Extract the (x, y) coordinate from the center of the cell holding the provided text.  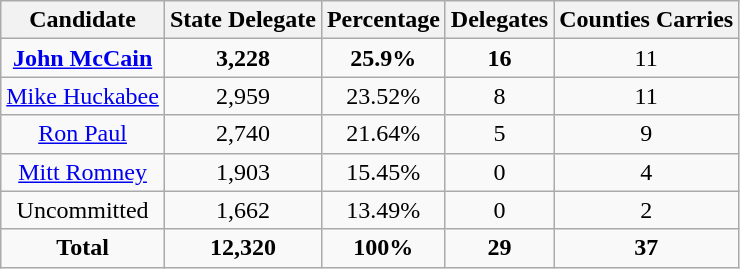
Percentage (383, 20)
13.49% (383, 210)
2,959 (242, 96)
Uncommitted (83, 210)
12,320 (242, 248)
Counties Carries (646, 20)
9 (646, 134)
5 (499, 134)
2 (646, 210)
29 (499, 248)
3,228 (242, 58)
Mitt Romney (83, 172)
Delegates (499, 20)
2,740 (242, 134)
Ron Paul (83, 134)
Mike Huckabee (83, 96)
37 (646, 248)
15.45% (383, 172)
21.64% (383, 134)
23.52% (383, 96)
Total (83, 248)
Candidate (83, 20)
16 (499, 58)
8 (499, 96)
State Delegate (242, 20)
100% (383, 248)
4 (646, 172)
25.9% (383, 58)
1,662 (242, 210)
1,903 (242, 172)
John McCain (83, 58)
